Capture the cell that displays the provided text and extract its (x, y) central coordinate. 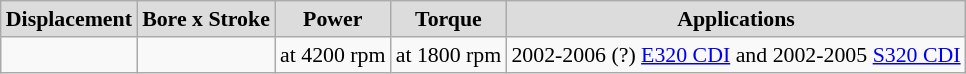
at 4200 rpm (333, 54)
Displacement (69, 18)
Applications (736, 18)
Power (333, 18)
Torque (449, 18)
Bore x Stroke (206, 18)
2002-2006 (?) E320 CDI and 2002-2005 S320 CDI (736, 54)
at 1800 rpm (449, 54)
